For the text-containing cell, return its midpoint in (X, Y) coordinate format. 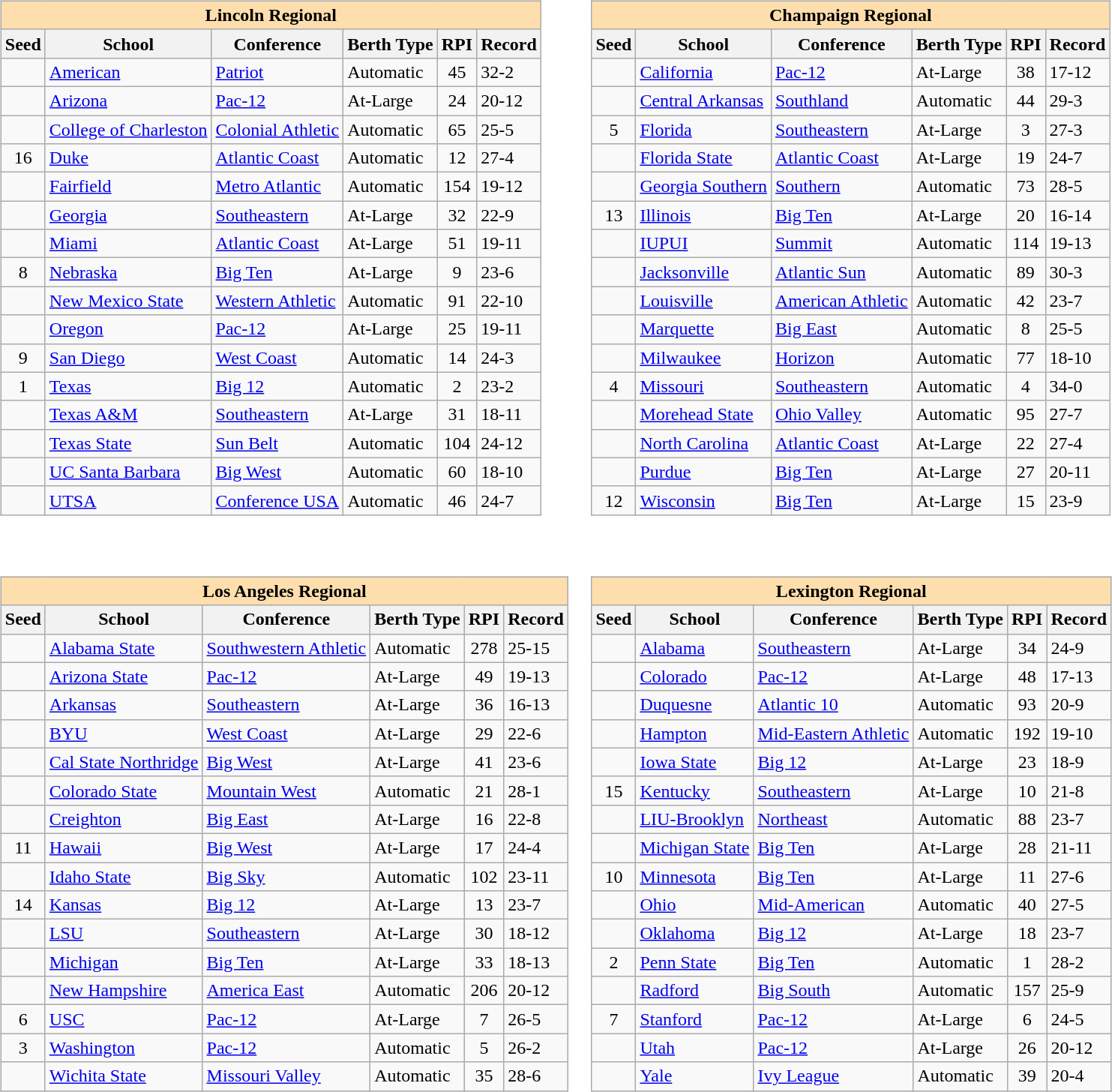
157 (1027, 991)
Arkansas (124, 705)
New Mexico State (128, 301)
22-6 (536, 733)
Lexington Regional (852, 591)
Southland (841, 100)
38 (1026, 72)
Missouri Valley (286, 1076)
BYU (124, 733)
26-2 (536, 1048)
27 (1026, 472)
San Diego (128, 358)
USC (124, 1019)
278 (484, 648)
18-12 (536, 934)
29 (484, 733)
45 (457, 72)
Atlantic Sun (841, 272)
Missouri (703, 386)
Ivy League (834, 1076)
Purdue (703, 472)
American (128, 72)
Conference USA (277, 500)
Marquette (703, 329)
Big South (834, 991)
206 (484, 991)
17-12 (1078, 72)
Radford (694, 991)
18-9 (1079, 762)
27-6 (1079, 877)
Southern (841, 187)
16-13 (536, 705)
Georgia (128, 215)
28-5 (1078, 187)
Texas State (128, 443)
Penn State (694, 962)
27-3 (1078, 130)
Oklahoma (694, 934)
21-8 (1079, 790)
30 (484, 934)
91 (457, 301)
California (703, 72)
Ohio Valley (841, 415)
25-9 (1079, 991)
UC Santa Barbara (128, 472)
102 (484, 877)
Michigan (124, 962)
22-9 (509, 215)
Hawaii (124, 847)
34 (1027, 648)
New Hampshire (124, 991)
Creighton (124, 819)
19-12 (509, 187)
Mid-American (834, 905)
Miami (128, 244)
88 (1027, 819)
Oregon (128, 329)
Yale (694, 1076)
21-11 (1079, 847)
Texas A&M (128, 415)
39 (1027, 1076)
65 (457, 130)
23-2 (509, 386)
35 (484, 1076)
24-3 (509, 358)
16-14 (1078, 215)
Stanford (694, 1019)
Utah (694, 1048)
Big Sky (286, 877)
Florida (703, 130)
North Carolina (703, 443)
32-2 (509, 72)
40 (1027, 905)
36 (484, 705)
28 (1027, 847)
Champaign Regional (850, 15)
192 (1027, 733)
93 (1027, 705)
Duquesne (694, 705)
24-5 (1079, 1019)
Mountain West (286, 790)
Nebraska (128, 272)
Alabama State (124, 648)
Washington (124, 1048)
28-1 (536, 790)
LSU (124, 934)
19-10 (1079, 733)
Milwaukee (703, 358)
Summit (841, 244)
Illinois (703, 215)
27-5 (1079, 905)
Morehead State (703, 415)
20 (1026, 215)
Louisville (703, 301)
41 (484, 762)
Kentucky (694, 790)
32 (457, 215)
America East (286, 991)
26-5 (536, 1019)
Arizona (128, 100)
42 (1026, 301)
Fairfield (128, 187)
22 (1026, 443)
Minnesota (694, 877)
Atlantic 10 (834, 705)
49 (484, 676)
Michigan State (694, 847)
21 (484, 790)
Kansas (124, 905)
Duke (128, 158)
Northeast (834, 819)
Jacksonville (703, 272)
American Athletic (841, 301)
Texas (128, 386)
154 (457, 187)
17-13 (1079, 676)
24 (457, 100)
Lincoln Regional (271, 15)
33 (484, 962)
Mid-Eastern Athletic (834, 733)
UTSA (128, 500)
20-4 (1079, 1076)
89 (1026, 272)
73 (1026, 187)
104 (457, 443)
48 (1027, 676)
24-12 (509, 443)
Iowa State (694, 762)
Wisconsin (703, 500)
29-3 (1078, 100)
Colonial Athletic (277, 130)
22-8 (536, 819)
24-4 (536, 847)
25 (457, 329)
31 (457, 415)
Central Arkansas (703, 100)
20-11 (1078, 472)
Florida State (703, 158)
26 (1027, 1048)
Colorado (694, 676)
Hampton (694, 733)
51 (457, 244)
23 (1027, 762)
30-3 (1078, 272)
18-13 (536, 962)
Patriot (277, 72)
18 (1027, 934)
Ohio (694, 905)
Idaho State (124, 877)
95 (1026, 415)
23-9 (1078, 500)
20-9 (1079, 705)
34-0 (1078, 386)
Western Athletic (277, 301)
Cal State Northridge (124, 762)
Arizona State (124, 676)
Southwestern Athletic (286, 648)
25-15 (536, 648)
Sun Belt (277, 443)
28-6 (536, 1076)
77 (1026, 358)
18-11 (509, 415)
Colorado State (124, 790)
LIU-Brooklyn (694, 819)
Metro Atlantic (277, 187)
44 (1026, 100)
Los Angeles Regional (284, 591)
46 (457, 500)
Horizon (841, 358)
23-11 (536, 877)
24-9 (1079, 648)
Alabama (694, 648)
Wichita State (124, 1076)
17 (484, 847)
19 (1026, 158)
College of Charleston (128, 130)
60 (457, 472)
27-7 (1078, 415)
IUPUI (703, 244)
Georgia Southern (703, 187)
22-10 (509, 301)
28-2 (1079, 962)
114 (1026, 244)
